Provide the (x, y) coordinate of the cell's center where the given text is located.  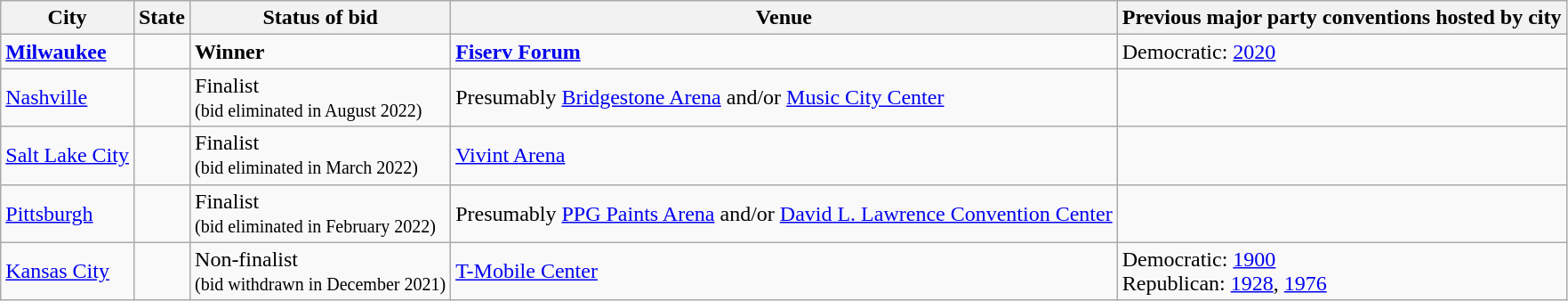
City (68, 18)
Presumably Bridgestone Arena and/or Music City Center (784, 98)
Finalist (bid eliminated in February 2022) (320, 214)
Presumably PPG Paints Arena and/or David L. Lawrence Convention Center (784, 214)
Finalist (bid eliminated in March 2022) (320, 155)
Venue (784, 18)
State (162, 18)
Salt Lake City (68, 155)
Democratic: 1900Republican: 1928, 1976 (1341, 271)
Status of bid (320, 18)
Winner (320, 52)
Kansas City (68, 271)
Non-finalist (bid withdrawn in December 2021) (320, 271)
Previous major party conventions hosted by city (1341, 18)
Nashville (68, 98)
Finalist (bid eliminated in August 2022) (320, 98)
Pittsburgh (68, 214)
Milwaukee (68, 52)
T-Mobile Center (784, 271)
Fiserv Forum (784, 52)
Vivint Arena (784, 155)
Democratic: 2020 (1341, 52)
